Determine the [x, y] coordinate at the center of the cell enclosing the given text.  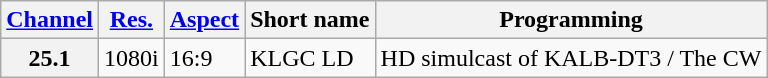
Aspect [204, 20]
Channel [50, 20]
16:9 [204, 58]
Programming [571, 20]
Short name [310, 20]
1080i [132, 58]
HD simulcast of KALB-DT3 / The CW [571, 58]
Res. [132, 20]
25.1 [50, 58]
KLGC LD [310, 58]
